Detect which cell encompasses the target text, then output its [x, y] center coordinate. 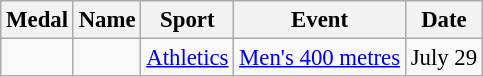
Sport [188, 20]
Name [107, 20]
Medal [38, 20]
Men's 400 metres [320, 58]
Event [320, 20]
Date [444, 20]
Athletics [188, 58]
July 29 [444, 58]
